Capture the cell that displays the provided text and extract its (x, y) central coordinate. 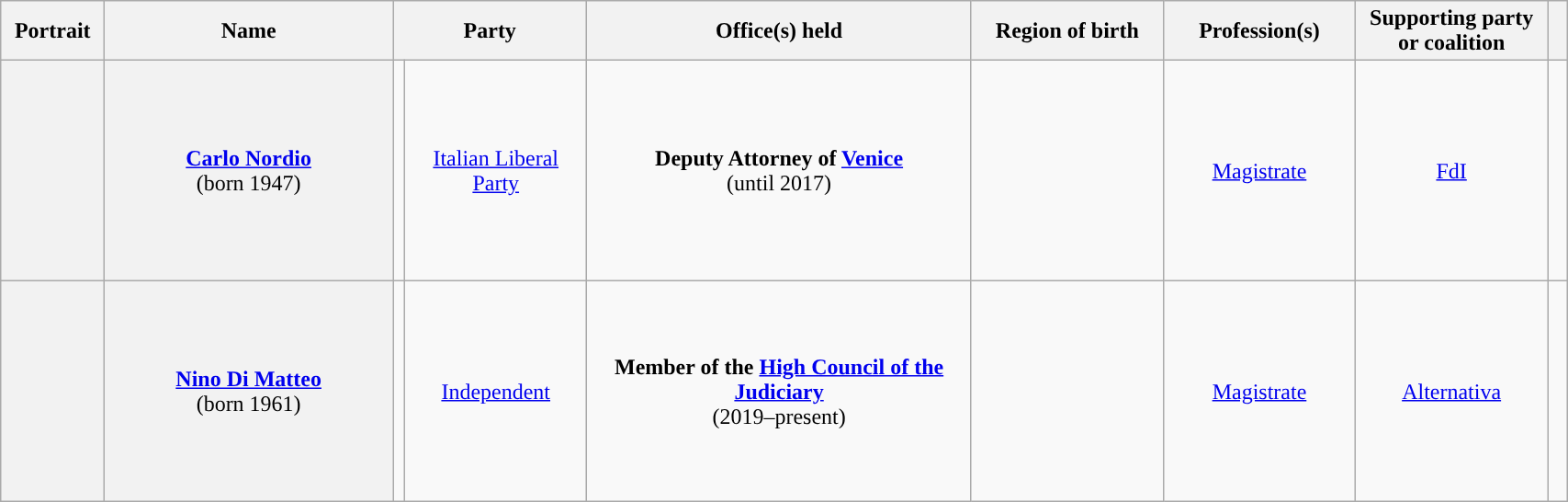
Office(s) held (779, 31)
Independent (496, 392)
Deputy Attorney of Venice(until 2017) (779, 171)
Region of birth (1067, 31)
Supporting party or coalition (1451, 31)
Portrait (53, 31)
Member of the High Council of the Judiciary(2019–present) (779, 392)
FdI (1451, 171)
Italian Liberal Party (496, 171)
Name (249, 31)
Nino Di Matteo(born 1961) (249, 392)
Carlo Nordio(born 1947) (249, 171)
Profession(s) (1258, 31)
Party (491, 31)
Alternativa (1451, 392)
